Capture the cell that displays the provided text and extract its (X, Y) central coordinate. 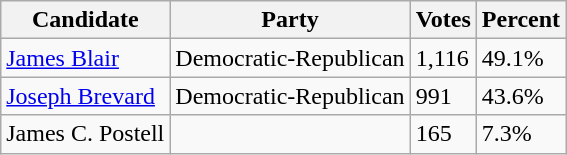
43.6% (520, 96)
165 (443, 134)
James C. Postell (86, 134)
49.1% (520, 58)
Votes (443, 20)
Joseph Brevard (86, 96)
James Blair (86, 58)
991 (443, 96)
1,116 (443, 58)
Party (290, 20)
7.3% (520, 134)
Candidate (86, 20)
Percent (520, 20)
